Identify which cell holds the provided text, then report its [X, Y] central coordinate. 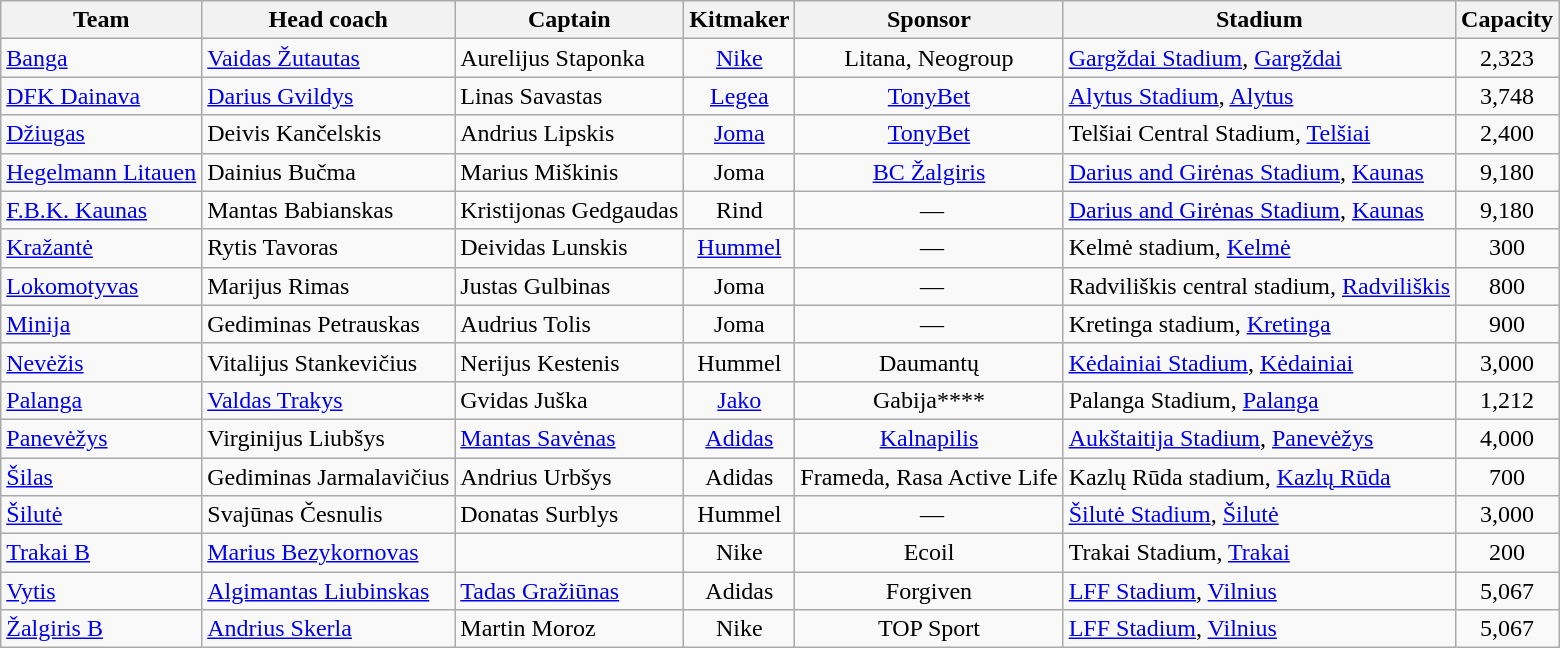
Captain [570, 20]
Mantas Babianskas [328, 210]
4,000 [1508, 438]
Ecoil [929, 553]
Mantas Savėnas [570, 438]
Vytis [102, 591]
DFK Dainava [102, 96]
Šilutė Stadium, Šilutė [1259, 515]
Minija [102, 324]
1,212 [1508, 400]
Kelmė stadium, Kelmė [1259, 248]
Andrius Urbšys [570, 477]
Lokomotyvas [102, 286]
Deivis Kančelskis [328, 134]
Dainius Bučma [328, 172]
Gediminas Petrauskas [328, 324]
Valdas Trakys [328, 400]
Telšiai Central Stadium, Telšiai [1259, 134]
Kalnapilis [929, 438]
2,323 [1508, 58]
Šilas [102, 477]
Andrius Lipskis [570, 134]
Kitmaker [740, 20]
Vaidas Žutautas [328, 58]
Nevėžis [102, 362]
F.B.K. Kaunas [102, 210]
Panevėžys [102, 438]
Daumantų [929, 362]
Kražantė [102, 248]
Darius Gvildys [328, 96]
Rytis Tavoras [328, 248]
Aurelijus Staponka [570, 58]
Audrius Tolis [570, 324]
Žalgiris B [102, 629]
Justas Gulbinas [570, 286]
Tadas Gražiūnas [570, 591]
TOP Sport [929, 629]
Gediminas Jarmalavičius [328, 477]
Hegelmann Litauen [102, 172]
Trakai B [102, 553]
200 [1508, 553]
Kėdainiai Stadium, Kėdainiai [1259, 362]
Kristijonas Gedgaudas [570, 210]
Banga [102, 58]
Andrius Skerla [328, 629]
Gvidas Juška [570, 400]
2,400 [1508, 134]
Forgiven [929, 591]
Palanga [102, 400]
Nerijus Kestenis [570, 362]
Vitalijus Stankevičius [328, 362]
Trakai Stadium, Trakai [1259, 553]
Linas Savastas [570, 96]
Marijus Rimas [328, 286]
Alytus Stadium, Alytus [1259, 96]
Aukštaitija Stadium, Panevėžys [1259, 438]
Kazlų Rūda stadium, Kazlų Rūda [1259, 477]
Legea [740, 96]
Sponsor [929, 20]
Capacity [1508, 20]
3,748 [1508, 96]
800 [1508, 286]
Litana, Neogroup [929, 58]
Gabija**** [929, 400]
Frameda, Rasa Active Life [929, 477]
Šilutė [102, 515]
Virginijus Liubšys [328, 438]
Algimantas Liubinskas [328, 591]
Svajūnas Česnulis [328, 515]
Gargždai Stadium, Gargždai [1259, 58]
Head coach [328, 20]
Džiugas [102, 134]
Radviliškis central stadium, Radviliškis [1259, 286]
900 [1508, 324]
Team [102, 20]
700 [1508, 477]
Deividas Lunskis [570, 248]
Marius Bezykornovas [328, 553]
Marius Miškinis [570, 172]
Martin Moroz [570, 629]
Stadium [1259, 20]
Rind [740, 210]
BC Žalgiris [929, 172]
Donatas Surblys [570, 515]
Palanga Stadium, Palanga [1259, 400]
Kretinga stadium, Kretinga [1259, 324]
Jako [740, 400]
300 [1508, 248]
